Search for the cell housing the specified text and yield its [X, Y] center coordinate. 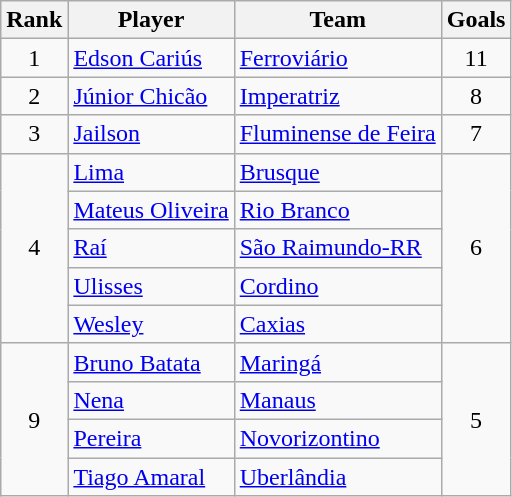
Cordino [338, 286]
Raí [151, 248]
Manaus [338, 400]
Maringá [338, 362]
3 [34, 134]
9 [34, 419]
1 [34, 58]
Rio Branco [338, 210]
Júnior Chicão [151, 96]
4 [34, 248]
Pereira [151, 438]
Rank [34, 20]
Novorizontino [338, 438]
Nena [151, 400]
Jailson [151, 134]
Tiago Amaral [151, 477]
Mateus Oliveira [151, 210]
Team [338, 20]
Caxias [338, 324]
6 [476, 248]
Ulisses [151, 286]
Imperatriz [338, 96]
Fluminense de Feira [338, 134]
8 [476, 96]
Brusque [338, 172]
Lima [151, 172]
5 [476, 419]
11 [476, 58]
São Raimundo-RR [338, 248]
Player [151, 20]
Goals [476, 20]
Wesley [151, 324]
Ferroviário [338, 58]
Edson Cariús [151, 58]
Uberlândia [338, 477]
2 [34, 96]
Bruno Batata [151, 362]
7 [476, 134]
